Identify which cell holds the provided text, then report its (x, y) central coordinate. 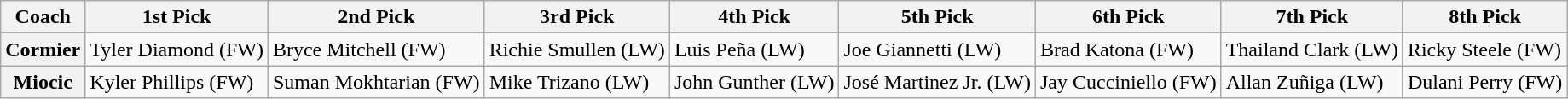
Suman Mokhtarian (FW) (376, 82)
1st Pick (177, 17)
8th Pick (1484, 17)
Joe Giannetti (LW) (938, 49)
Luis Peña (LW) (754, 49)
Richie Smullen (LW) (576, 49)
Thailand Clark (LW) (1311, 49)
7th Pick (1311, 17)
Tyler Diamond (FW) (177, 49)
Cormier (43, 49)
5th Pick (938, 17)
3rd Pick (576, 17)
José Martinez Jr. (LW) (938, 82)
Kyler Phillips (FW) (177, 82)
Dulani Perry (FW) (1484, 82)
2nd Pick (376, 17)
Ricky Steele (FW) (1484, 49)
Miocic (43, 82)
John Gunther (LW) (754, 82)
6th Pick (1128, 17)
Coach (43, 17)
4th Pick (754, 17)
Allan Zuñiga (LW) (1311, 82)
Bryce Mitchell (FW) (376, 49)
Jay Cucciniello (FW) (1128, 82)
Brad Katona (FW) (1128, 49)
Mike Trizano (LW) (576, 82)
